Return (x, y) of the center of cell containing provided text 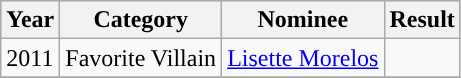
Category (141, 20)
Nominee (303, 20)
Year (30, 20)
Favorite Villain (141, 58)
Result (422, 20)
2011 (30, 58)
Lisette Morelos (303, 58)
